Scan for the cell matching the given text and deliver its (x, y) coordinate at center. 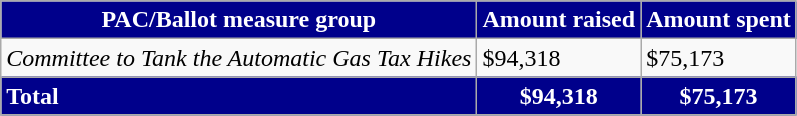
PAC/Ballot measure group (239, 20)
Total (239, 96)
Amount spent (719, 20)
Committee to Tank the Automatic Gas Tax Hikes (239, 58)
Amount raised (559, 20)
